Determine the (X, Y) coordinate at the center of the cell enclosing the given text.  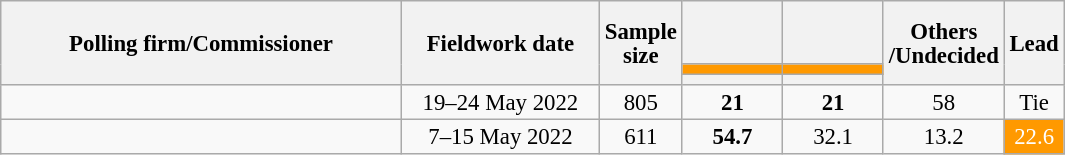
54.7 (732, 138)
Polling firm/Commissioner (202, 43)
19–24 May 2022 (500, 102)
Tie (1034, 102)
611 (640, 138)
22.6 (1034, 138)
Sample size (640, 43)
13.2 (944, 138)
Lead (1034, 43)
32.1 (834, 138)
7–15 May 2022 (500, 138)
Others/Undecided (944, 43)
Fieldwork date (500, 43)
58 (944, 102)
805 (640, 102)
